Determine the [x, y] coordinate at the center of the cell enclosing the given text.  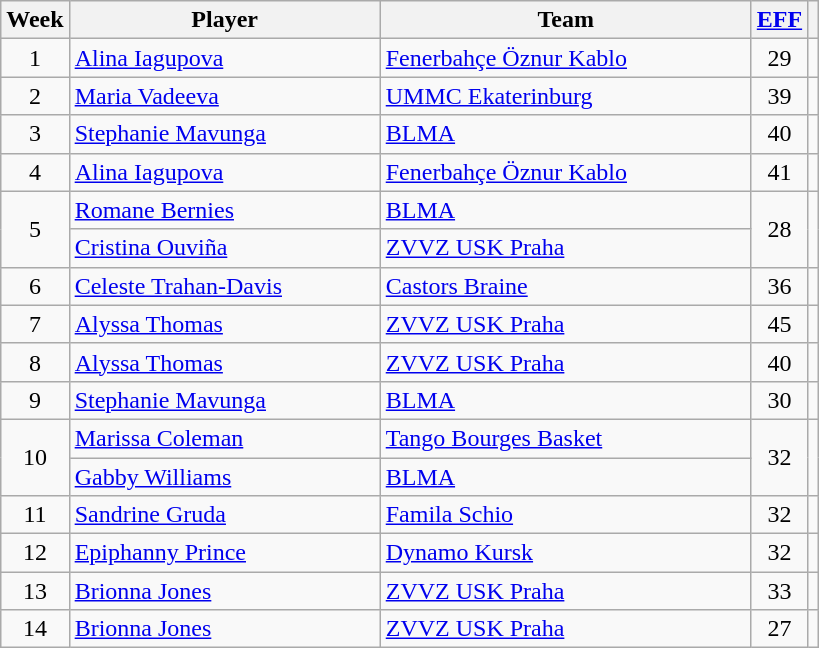
13 [35, 591]
2 [35, 96]
30 [779, 400]
Marissa Coleman [224, 438]
36 [779, 286]
Epiphanny Prince [224, 553]
Maria Vadeeva [224, 96]
39 [779, 96]
EFF [779, 20]
9 [35, 400]
11 [35, 515]
Sandrine Gruda [224, 515]
UMMC Ekaterinburg [566, 96]
Cristina Ouviña [224, 248]
Famila Schio [566, 515]
1 [35, 58]
6 [35, 286]
5 [35, 229]
Week [35, 20]
Romane Bernies [224, 210]
29 [779, 58]
12 [35, 553]
27 [779, 629]
Player [224, 20]
28 [779, 229]
7 [35, 324]
Tango Bourges Basket [566, 438]
41 [779, 172]
33 [779, 591]
8 [35, 362]
4 [35, 172]
Team [566, 20]
Dynamo Kursk [566, 553]
45 [779, 324]
14 [35, 629]
3 [35, 134]
10 [35, 457]
Castors Braine [566, 286]
Celeste Trahan-Davis [224, 286]
Gabby Williams [224, 477]
